Return the (X, Y) coordinate for the center point of the cell that contains the specified text.  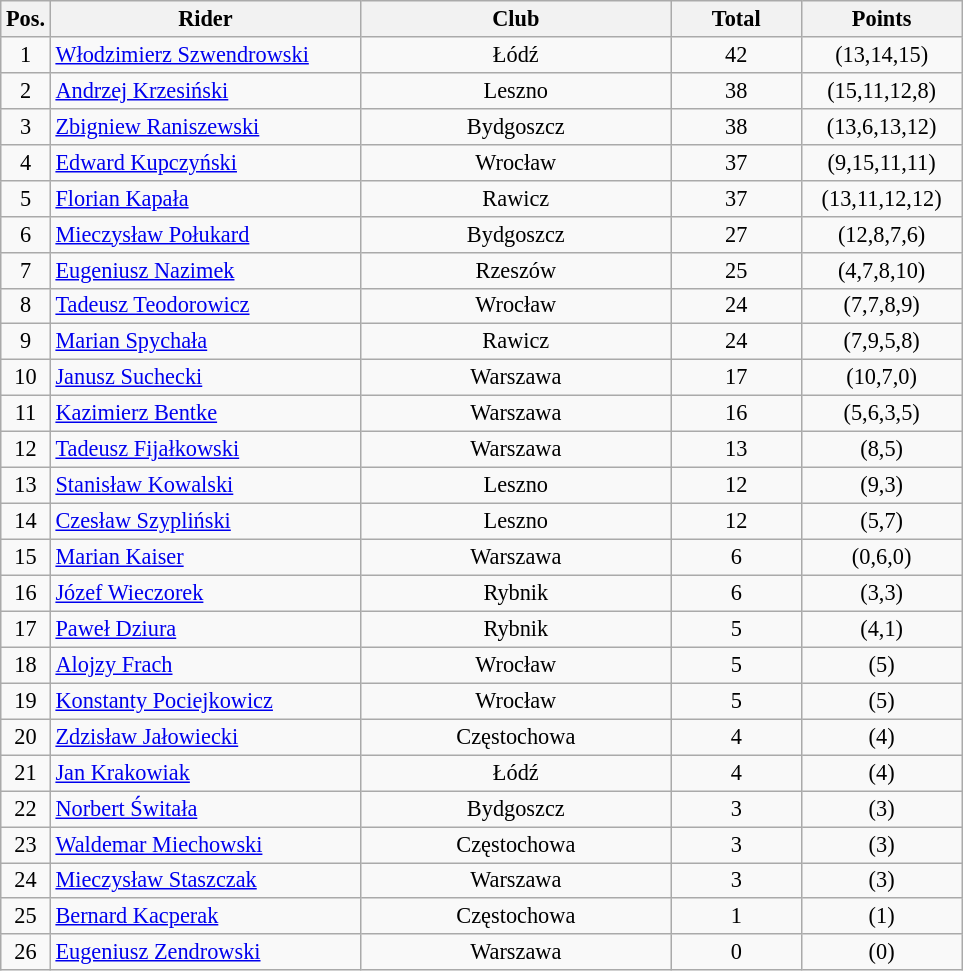
15 (26, 557)
Zbigniew Raniszewski (205, 126)
20 (26, 737)
Norbert Świtała (205, 809)
10 (26, 378)
(7,9,5,8) (881, 342)
Florian Kapała (205, 198)
(7,7,8,9) (881, 306)
21 (26, 773)
(13,11,12,12) (881, 198)
(9,3) (881, 485)
14 (26, 521)
Andrzej Krzesiński (205, 90)
(0) (881, 952)
Rzeszów (516, 270)
9 (26, 342)
(13,14,15) (881, 55)
(8,5) (881, 450)
(1) (881, 916)
8 (26, 306)
Bernard Kacperak (205, 916)
(5,7) (881, 521)
(12,8,7,6) (881, 234)
(10,7,0) (881, 378)
Eugeniusz Zendrowski (205, 952)
Marian Kaiser (205, 557)
(5,6,3,5) (881, 414)
Marian Spychała (205, 342)
19 (26, 701)
(4,7,8,10) (881, 270)
27 (736, 234)
Pos. (26, 19)
(9,15,11,11) (881, 162)
Rider (205, 19)
Mieczysław Staszczak (205, 880)
Janusz Suchecki (205, 378)
(4,1) (881, 629)
26 (26, 952)
Club (516, 19)
7 (26, 270)
2 (26, 90)
42 (736, 55)
(15,11,12,8) (881, 90)
0 (736, 952)
Alojzy Frach (205, 665)
Total (736, 19)
Zdzisław Jałowiecki (205, 737)
22 (26, 809)
Edward Kupczyński (205, 162)
Points (881, 19)
Tadeusz Teodorowicz (205, 306)
(13,6,13,12) (881, 126)
Mieczysław Połukard (205, 234)
Kazimierz Bentke (205, 414)
Czesław Szypliński (205, 521)
23 (26, 844)
Jan Krakowiak (205, 773)
Paweł Dziura (205, 629)
Waldemar Miechowski (205, 844)
Stanisław Kowalski (205, 485)
Eugeniusz Nazimek (205, 270)
18 (26, 665)
Józef Wieczorek (205, 593)
Konstanty Pociejkowicz (205, 701)
Tadeusz Fijałkowski (205, 450)
(3,3) (881, 593)
(0,6,0) (881, 557)
Włodzimierz Szwendrowski (205, 55)
11 (26, 414)
